Locate the cell with the specified text and output its (x, y) center coordinate. 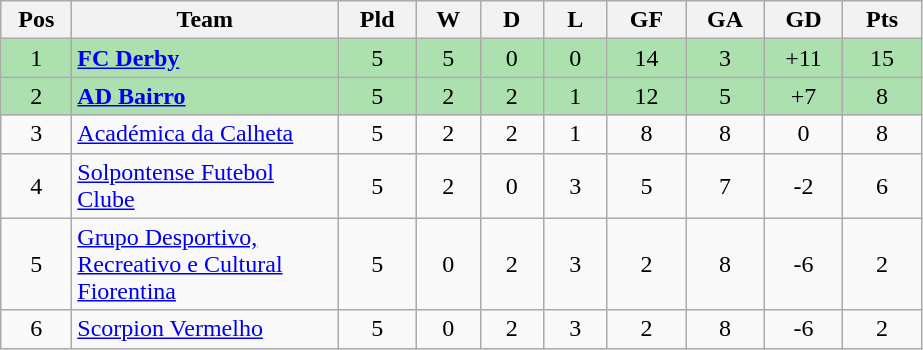
GD (804, 20)
+7 (804, 96)
FC Derby (205, 58)
12 (646, 96)
15 (882, 58)
Solpontense Futebol Clube (205, 186)
Académica da Calheta (205, 134)
L (576, 20)
GF (646, 20)
-2 (804, 186)
AD Bairro (205, 96)
Team (205, 20)
4 (36, 186)
Grupo Desportivo, Recreativo e Cultural Fiorentina (205, 264)
Pos (36, 20)
Scorpion Vermelho (205, 329)
W (448, 20)
7 (726, 186)
GA (726, 20)
14 (646, 58)
+11 (804, 58)
Pld (378, 20)
Pts (882, 20)
D (512, 20)
